Pinpoint the cell where the given text exists, returning its (X, Y) midpoint coordinate. 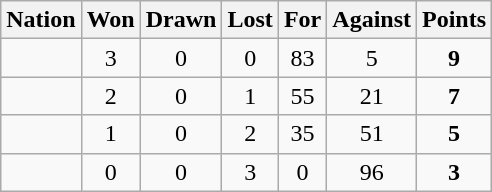
96 (372, 172)
Against (372, 20)
55 (302, 96)
For (302, 20)
83 (302, 58)
Won (110, 20)
7 (454, 96)
Nation (41, 20)
35 (302, 134)
Points (454, 20)
Lost (250, 20)
21 (372, 96)
51 (372, 134)
9 (454, 58)
Drawn (181, 20)
